Extract the [X, Y] coordinate from the center of the cell holding the provided text.  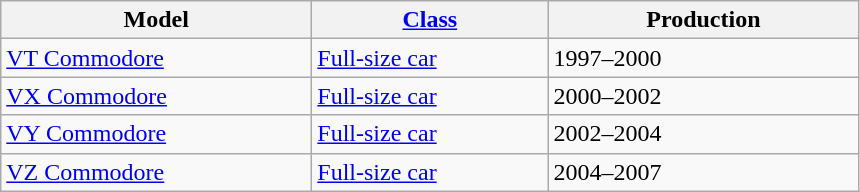
Model [156, 20]
Class [430, 20]
VZ Commodore [156, 172]
2004–2007 [704, 172]
1997–2000 [704, 58]
2002–2004 [704, 134]
VX Commodore [156, 96]
VT Commodore [156, 58]
VY Commodore [156, 134]
2000–2002 [704, 96]
Production [704, 20]
